Extract the [X, Y] coordinate from the center of the cell holding the provided text.  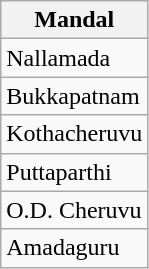
Kothacheruvu [74, 134]
Puttaparthi [74, 172]
Amadaguru [74, 248]
O.D. Cheruvu [74, 210]
Bukkapatnam [74, 96]
Mandal [74, 20]
Nallamada [74, 58]
